Extract the (x, y) coordinate from the center of the cell holding the provided text.  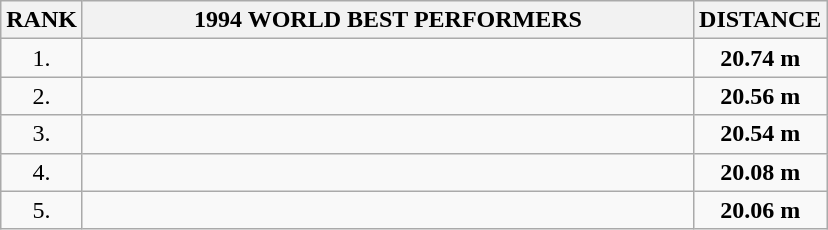
3. (42, 134)
20.06 m (760, 210)
20.56 m (760, 96)
20.08 m (760, 172)
DISTANCE (760, 20)
1. (42, 58)
1994 WORLD BEST PERFORMERS (388, 20)
2. (42, 96)
20.54 m (760, 134)
5. (42, 210)
4. (42, 172)
RANK (42, 20)
20.74 m (760, 58)
